Capture the cell that displays the provided text and extract its (x, y) central coordinate. 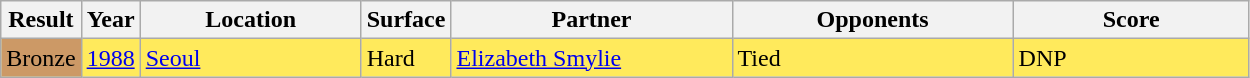
Elizabeth Smylie (592, 58)
Bronze (41, 58)
Score (1131, 20)
Surface (406, 20)
Result (41, 20)
Tied (872, 58)
Seoul (250, 58)
Opponents (872, 20)
Year (110, 20)
Location (250, 20)
DNP (1131, 58)
Hard (406, 58)
Partner (592, 20)
1988 (110, 58)
